Capture the cell that displays the provided text and extract its [x, y] central coordinate. 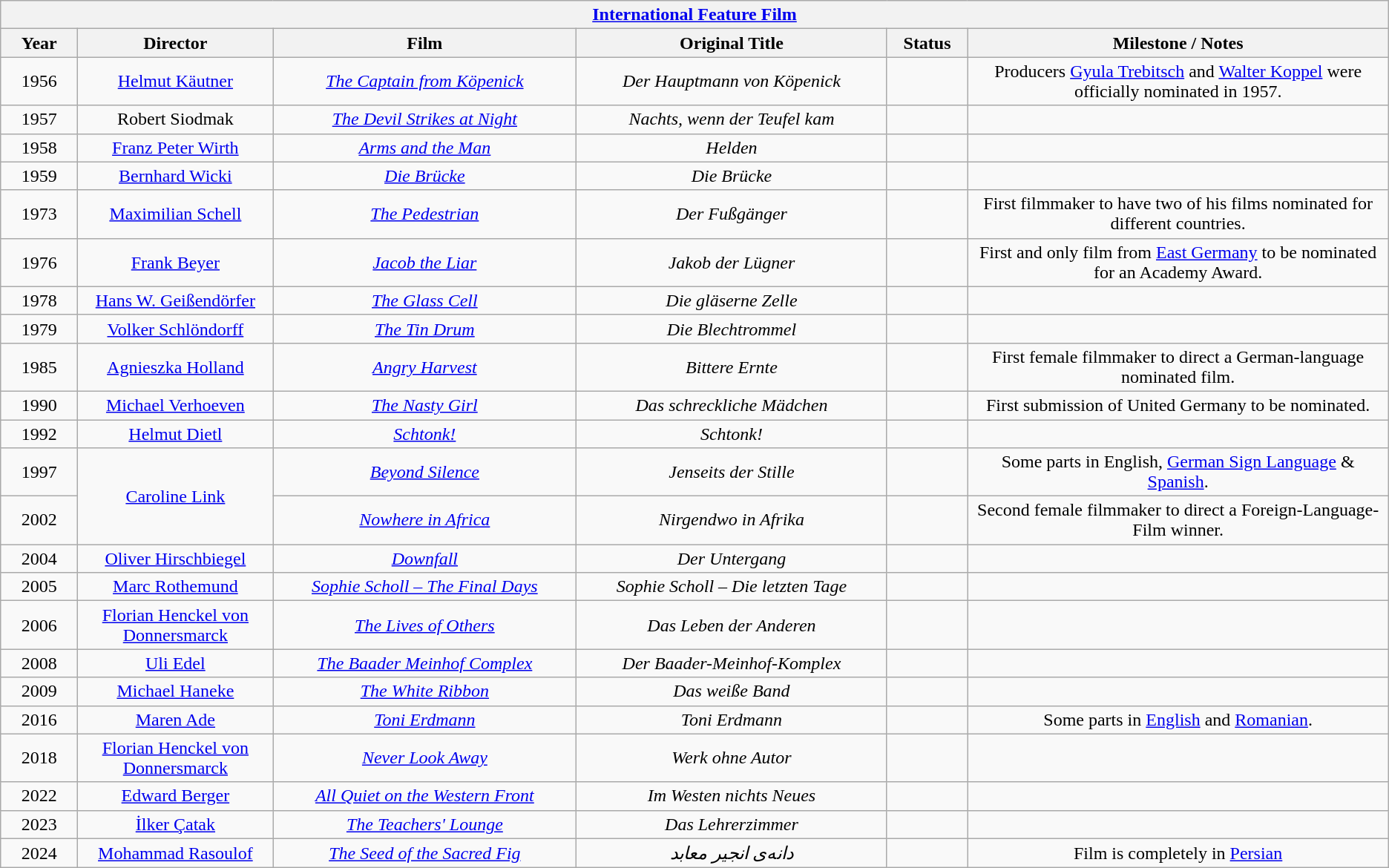
First and only film from East Germany to be nominated for an Academy Award. [1178, 263]
Sophie Scholl – Die letzten Tage [732, 587]
Agnieszka Holland [175, 366]
Uli Edel [175, 663]
The Pedestrian [424, 214]
The Lives of Others [424, 625]
Der Baader-Meinhof-Komplex [732, 663]
Beyond Silence [424, 472]
1979 [39, 329]
2022 [39, 796]
Second female filmmaker to direct a Foreign-Language-Film winner. [1178, 521]
1959 [39, 176]
Some parts in English and Romanian. [1178, 720]
Jakob der Lügner [732, 263]
The Nasty Girl [424, 405]
2008 [39, 663]
The Captain from Köpenick [424, 82]
1957 [39, 119]
The Glass Cell [424, 300]
Hans W. Geißendörfer [175, 300]
First female filmmaker to direct a German-language nominated film. [1178, 366]
Der Untergang [732, 559]
First submission of United Germany to be nominated. [1178, 405]
1992 [39, 434]
Michael Verhoeven [175, 405]
Angry Harvest [424, 366]
Bittere Ernte [732, 366]
دانه‌ی انجیر معابد [732, 853]
2004 [39, 559]
Das schreckliche Mädchen [732, 405]
Some parts in English, German Sign Language & Spanish. [1178, 472]
First filmmaker to have two of his films nominated for different countries. [1178, 214]
Franz Peter Wirth [175, 148]
Maximilian Schell [175, 214]
2005 [39, 587]
2016 [39, 720]
Die gläserne Zelle [732, 300]
2006 [39, 625]
Bernhard Wicki [175, 176]
Downfall [424, 559]
Film is completely in Persian [1178, 853]
Arms and the Man [424, 148]
Producers Gyula Trebitsch and Walter Koppel were officially nominated in 1957. [1178, 82]
Jacob the Liar [424, 263]
Frank Beyer [175, 263]
Robert Siodmak [175, 119]
Edward Berger [175, 796]
2023 [39, 824]
International Feature Film [694, 15]
The White Ribbon [424, 691]
Nachts, wenn der Teufel kam [732, 119]
1985 [39, 366]
1973 [39, 214]
1976 [39, 263]
The Baader Meinhof Complex [424, 663]
2018 [39, 758]
Das weiße Band [732, 691]
2009 [39, 691]
Werk ohne Autor [732, 758]
1978 [39, 300]
Jenseits der Stille [732, 472]
All Quiet on the Western Front [424, 796]
Status [927, 43]
Film [424, 43]
The Teachers' Lounge [424, 824]
Michael Haneke [175, 691]
Die Blechtrommel [732, 329]
Caroline Link [175, 496]
Never Look Away [424, 758]
Helmut Dietl [175, 434]
The Seed of the Sacred Fig [424, 853]
Der Hauptmann von Köpenick [732, 82]
The Tin Drum [424, 329]
1997 [39, 472]
Oliver Hirschbiegel [175, 559]
The Devil Strikes at Night [424, 119]
1956 [39, 82]
Volker Schlöndorff [175, 329]
1958 [39, 148]
Director [175, 43]
Helmut Käutner [175, 82]
Helden [732, 148]
Nirgendwo in Afrika [732, 521]
Im Westen nichts Neues [732, 796]
2002 [39, 521]
Marc Rothemund [175, 587]
Original Title [732, 43]
Das Leben der Anderen [732, 625]
Milestone / Notes [1178, 43]
Das Lehrerzimmer [732, 824]
Nowhere in Africa [424, 521]
2024 [39, 853]
1990 [39, 405]
Mohammad Rasoulof [175, 853]
Maren Ade [175, 720]
İlker Çatak [175, 824]
Der Fußgänger [732, 214]
Sophie Scholl – The Final Days [424, 587]
Year [39, 43]
